From the cell containing the given text, extract its center point as [x, y] coordinate. 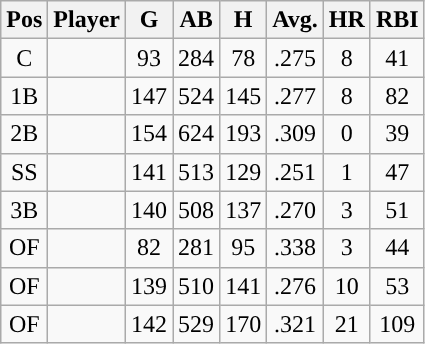
HR [346, 20]
39 [397, 134]
H [244, 20]
139 [150, 286]
78 [244, 58]
513 [196, 172]
41 [397, 58]
Player [87, 20]
524 [196, 96]
529 [196, 324]
170 [244, 324]
147 [150, 96]
Avg. [296, 20]
.251 [296, 172]
10 [346, 286]
508 [196, 210]
95 [244, 248]
G [150, 20]
Pos [24, 20]
21 [346, 324]
145 [244, 96]
1 [346, 172]
47 [397, 172]
C [24, 58]
.277 [296, 96]
.321 [296, 324]
1B [24, 96]
93 [150, 58]
44 [397, 248]
53 [397, 286]
193 [244, 134]
.338 [296, 248]
624 [196, 134]
129 [244, 172]
3B [24, 210]
510 [196, 286]
.270 [296, 210]
109 [397, 324]
SS [24, 172]
2B [24, 134]
RBI [397, 20]
140 [150, 210]
AB [196, 20]
.275 [296, 58]
284 [196, 58]
154 [150, 134]
137 [244, 210]
.276 [296, 286]
51 [397, 210]
142 [150, 324]
0 [346, 134]
281 [196, 248]
.309 [296, 134]
